Output the (x, y) coordinate of the center of the cell containing the given text.  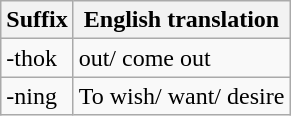
-ning (37, 96)
out/ come out (182, 58)
English translation (182, 20)
Suffix (37, 20)
-thok (37, 58)
To wish/ want/ desire (182, 96)
